Scan for the cell matching the given text and deliver its (X, Y) coordinate at center. 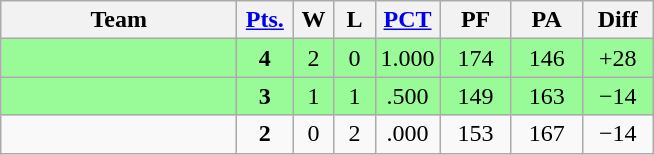
PCT (408, 20)
PF (476, 20)
Pts. (265, 20)
.500 (408, 96)
146 (546, 58)
167 (546, 134)
Diff (618, 20)
+28 (618, 58)
4 (265, 58)
174 (476, 58)
163 (546, 96)
PA (546, 20)
153 (476, 134)
149 (476, 96)
1.000 (408, 58)
.000 (408, 134)
W (314, 20)
Team (119, 20)
3 (265, 96)
L (354, 20)
